Capture the cell that displays the provided text and extract its (X, Y) central coordinate. 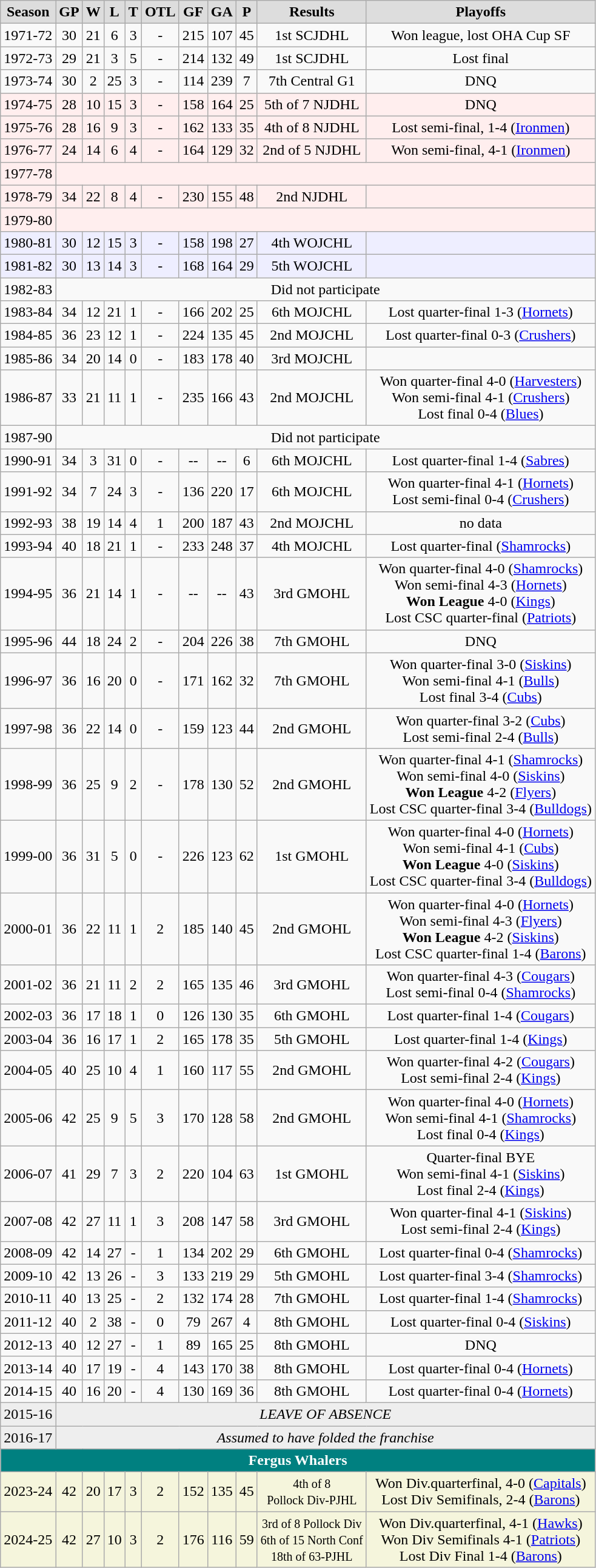
134 (193, 1253)
1986-87 (28, 398)
230 (193, 197)
2010-11 (28, 1299)
2004-05 (28, 1070)
224 (193, 335)
33 (69, 398)
2014-15 (28, 1391)
1975-76 (28, 127)
Lost quarter-final 0-3 (Crushers) (480, 335)
1976-77 (28, 150)
4th MOJCHL (312, 546)
Won quarter-final 4-1 (Siskins)Lost semi-final 2-4 (Kings) (480, 1222)
208 (193, 1222)
1974-75 (28, 104)
Won quarter-final 4-0 (Harvesters)Won semi-final 4-1 (Crushers)Lost final 0-4 (Blues) (480, 398)
23 (93, 335)
Assumed to have folded the franchise (326, 1437)
1992-93 (28, 523)
159 (193, 728)
Lost quarter-final 1-4 (Kings) (480, 1039)
174 (222, 1299)
1981-82 (28, 266)
1971-72 (28, 35)
Won quarter-final 4-0 (Hornets)Won semi-final 4-1 (Cubs)Won League 4-0 (Siskins)Lost CSC quarter-final 3-4 (Bulldogs) (480, 856)
8 (114, 197)
2007-08 (28, 1222)
233 (193, 546)
Lost quarter-final 1-4 (Shamrocks) (480, 1299)
183 (193, 358)
140 (222, 929)
Won quarter-final 4-1 (Shamrocks)Won semi-final 4-0 (Siskins)Won League 4-2 (Flyers)Lost CSC quarter-final 3-4 (Bulldogs) (480, 784)
2011-12 (28, 1322)
1987-90 (28, 437)
Won quarter-final 3-2 (Cubs)Lost semi-final 2-4 (Bulls) (480, 728)
Lost quarter-final 1-3 (Hornets) (480, 312)
Lost quarter-final 1-4 (Sabres) (480, 460)
155 (222, 197)
89 (193, 1345)
Won quarter-final 4-0 (Shamrocks)Won semi-final 4-3 (Hornets)Won League 4-0 (Kings)Lost CSC quarter-final (Patriots) (480, 593)
169 (222, 1391)
2003-04 (28, 1039)
Won Div.quarterfinal, 4-0 (Capitals)Lost Div Semifinals, 2-4 (Barons) (480, 1492)
2016-17 (28, 1437)
46 (246, 985)
200 (193, 523)
1994-95 (28, 593)
1990-91 (28, 460)
185 (193, 929)
1972-73 (28, 58)
2009-10 (28, 1276)
104 (222, 1174)
1977-78 (28, 173)
LEAVE OF ABSENCE (326, 1414)
114 (193, 81)
1973-74 (28, 81)
1995-96 (28, 641)
147 (222, 1222)
1985-86 (28, 358)
171 (193, 681)
48 (246, 197)
2006-07 (28, 1174)
2012-13 (28, 1345)
Quarter-final BYEWon semi-final 4-1 (Siskins)Lost final 2-4 (Kings) (480, 1174)
Lost quarter-final 1-4 (Cougars) (480, 1016)
187 (222, 523)
no data (480, 523)
168 (193, 266)
Won quarter-final 4-1 (Hornets)Lost semi-final 0-4 (Crushers) (480, 491)
3rd MOJCHL (312, 358)
1982-83 (28, 289)
1991-92 (28, 491)
Won quarter-final 4-3 (Cougars)Lost semi-final 0-4 (Shamrocks) (480, 985)
Won quarter-final 4-0 (Hornets)Won semi-final 4-1 (Shamrocks)Lost final 0-4 (Kings) (480, 1118)
129 (222, 150)
2013-14 (28, 1368)
OTL (160, 12)
116 (222, 1539)
Lost quarter-final (Shamrocks) (480, 546)
5th of 7 NJDHL (312, 104)
2001-02 (28, 985)
52 (246, 784)
1999-00 (28, 856)
1997-98 (28, 728)
Season (28, 12)
T (133, 12)
198 (222, 243)
235 (193, 398)
219 (222, 1276)
160 (193, 1070)
2nd NJDHL (312, 197)
267 (222, 1322)
5th WOJCHL (312, 266)
2015-16 (28, 1414)
248 (222, 546)
4th of 8 NJDHL (312, 127)
1978-79 (28, 197)
1980-81 (28, 243)
W (93, 12)
152 (193, 1492)
55 (246, 1070)
1996-97 (28, 681)
P (246, 12)
1993-94 (28, 546)
49 (246, 58)
143 (193, 1368)
1983-84 (28, 312)
4th WOJCHL (312, 243)
Lost final (480, 58)
4th of 8Pollock Div-PJHL (312, 1492)
2002-03 (28, 1016)
GP (69, 12)
79 (193, 1322)
Won quarter-final 3-0 (Siskins)Won semi-final 4-1 (Bulls) Lost final 3-4 (Cubs) (480, 681)
GA (222, 12)
214 (193, 58)
Lost quarter-final 0-4 (Shamrocks) (480, 1253)
107 (222, 35)
Results (312, 12)
117 (222, 1070)
2005-06 (28, 1118)
2000-01 (28, 929)
2nd of 5 NJDHL (312, 150)
62 (246, 856)
1984-85 (28, 335)
Lost quarter-final 0-4 (Siskins) (480, 1322)
1979-80 (28, 220)
GF (193, 12)
7th Central G1 (312, 81)
Won semi-final, 4-1 (Ironmen) (480, 150)
215 (193, 35)
Won Div.quarterfinal, 4-1 (Hawks)Won Div Semifinals 4-1 (Patriots)Lost Div Final 1-4 (Barons) (480, 1539)
128 (222, 1118)
Won quarter-final 4-2 (Cougars)Lost semi-final 2-4 (Kings) (480, 1070)
Playoffs (480, 12)
Lost quarter-final 3-4 (Shamrocks) (480, 1276)
176 (193, 1539)
41 (69, 1174)
204 (193, 641)
L (114, 12)
Lost semi-final, 1-4 (Ironmen) (480, 127)
59 (246, 1539)
Won league, lost OHA Cup SF (480, 35)
Fergus Whalers (298, 1461)
63 (246, 1174)
37 (246, 546)
26 (114, 1276)
136 (193, 491)
1998-99 (28, 784)
Won quarter-final 4-0 (Hornets)Won semi-final 4-3 (Flyers)Won League 4-2 (Siskins)Lost CSC quarter-final 1-4 (Barons) (480, 929)
2023-24 (28, 1492)
239 (222, 81)
2008-09 (28, 1253)
3rd of 8 Pollock Div6th of 15 North Conf 18th of 63-PJHL (312, 1539)
126 (193, 1016)
2024-25 (28, 1539)
